Return the [x, y] coordinate for the center point of the cell that contains the specified text.  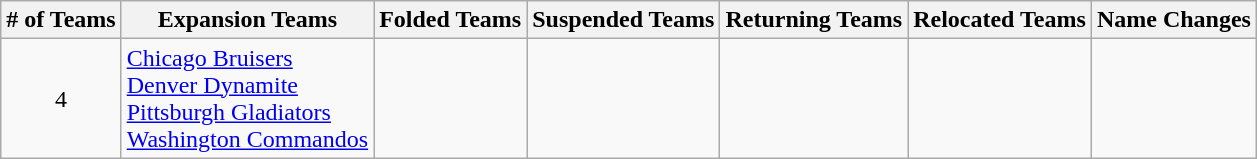
Suspended Teams [624, 20]
Relocated Teams [1000, 20]
# of Teams [61, 20]
4 [61, 98]
Chicago BruisersDenver DynamitePittsburgh GladiatorsWashington Commandos [247, 98]
Returning Teams [814, 20]
Name Changes [1174, 20]
Folded Teams [450, 20]
Expansion Teams [247, 20]
